Search for the cell housing the specified text and yield its [X, Y] center coordinate. 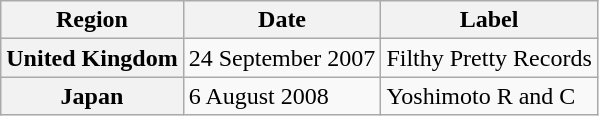
Label [489, 20]
Region [92, 20]
Filthy Pretty Records [489, 58]
United Kingdom [92, 58]
24 September 2007 [282, 58]
Date [282, 20]
Yoshimoto R and C [489, 96]
Japan [92, 96]
6 August 2008 [282, 96]
